Capture the cell that displays the provided text and extract its [x, y] central coordinate. 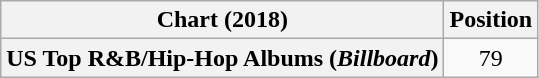
Chart (2018) [222, 20]
Position [491, 20]
79 [491, 58]
US Top R&B/Hip-Hop Albums (Billboard) [222, 58]
